Determine the (X, Y) coordinate at the center of the cell enclosing the given text.  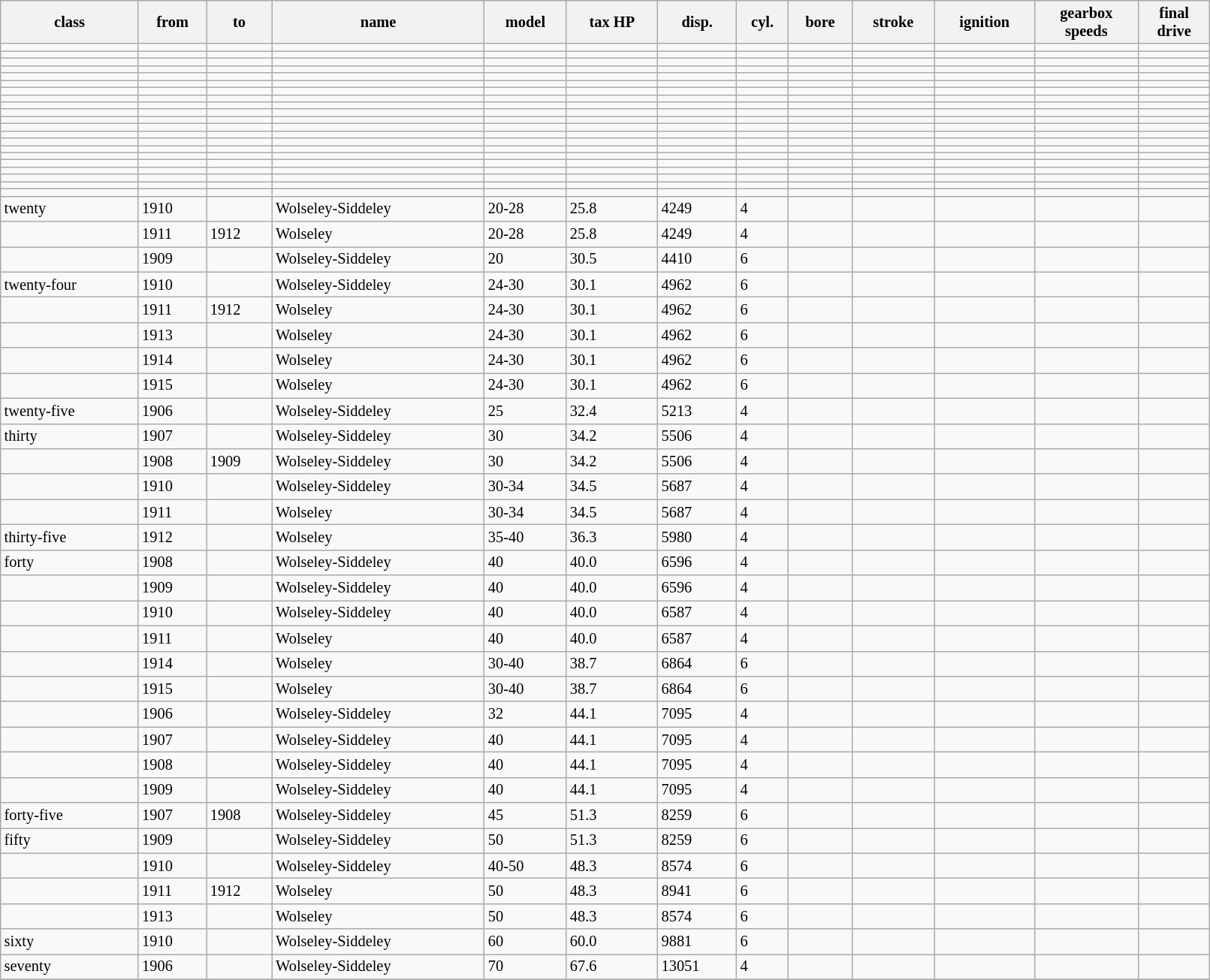
45 (526, 816)
twenty (70, 209)
9881 (697, 942)
4410 (697, 259)
36.3 (612, 537)
cyl. (763, 22)
to (239, 22)
class (70, 22)
25 (526, 411)
60 (526, 942)
seventy (70, 966)
30.5 (612, 259)
67.6 (612, 966)
sixty (70, 942)
gearboxspeeds (1086, 22)
name (379, 22)
disp. (697, 22)
forty (70, 562)
70 (526, 966)
finaldrive (1173, 22)
40-50 (526, 866)
twenty-five (70, 411)
from (173, 22)
stroke (893, 22)
ignition (985, 22)
thirty-five (70, 537)
fifty (70, 840)
twenty-four (70, 285)
tax HP (612, 22)
bore (820, 22)
13051 (697, 966)
32 (526, 714)
5213 (697, 411)
32.4 (612, 411)
model (526, 22)
thirty (70, 436)
8941 (697, 891)
35-40 (526, 537)
forty-five (70, 816)
20 (526, 259)
5980 (697, 537)
60.0 (612, 942)
